For the text-containing cell, return its midpoint in [x, y] coordinate format. 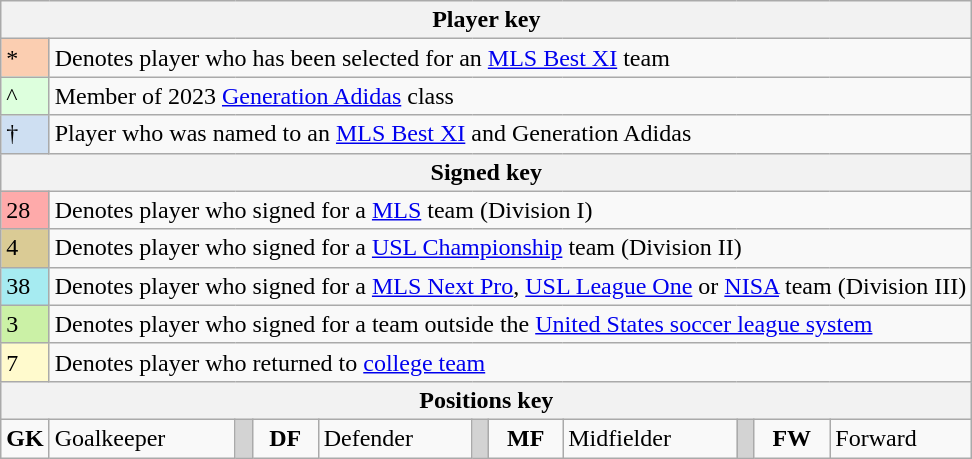
Denotes player who signed for a MLS Next Pro, USL League One or NISA team (Division III) [510, 286]
FW [792, 438]
MF [526, 438]
Defender [395, 438]
Midfielder [650, 438]
† [25, 134]
7 [25, 362]
38 [25, 286]
* [25, 58]
DF [285, 438]
Signed key [486, 172]
4 [25, 248]
^ [25, 96]
Positions key [486, 400]
Forward [901, 438]
Denotes player who returned to college team [510, 362]
Player key [486, 20]
28 [25, 210]
Goalkeeper [142, 438]
GK [25, 438]
Denotes player who has been selected for an MLS Best XI team [510, 58]
Denotes player who signed for a team outside the United States soccer league system [510, 324]
3 [25, 324]
Denotes player who signed for a MLS team (Division I) [510, 210]
Denotes player who signed for a USL Championship team (Division II) [510, 248]
Player who was named to an MLS Best XI and Generation Adidas [510, 134]
Member of 2023 Generation Adidas class [510, 96]
